From the cell containing the given text, extract its center point as (x, y) coordinate. 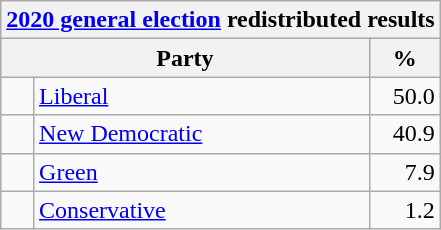
Party (185, 58)
40.9 (404, 134)
7.9 (404, 172)
50.0 (404, 96)
% (404, 58)
Green (202, 172)
New Democratic (202, 134)
2020 general election redistributed results (220, 20)
1.2 (404, 210)
Liberal (202, 96)
Conservative (202, 210)
